Extract the (x, y) coordinate from the center of the cell holding the provided text.  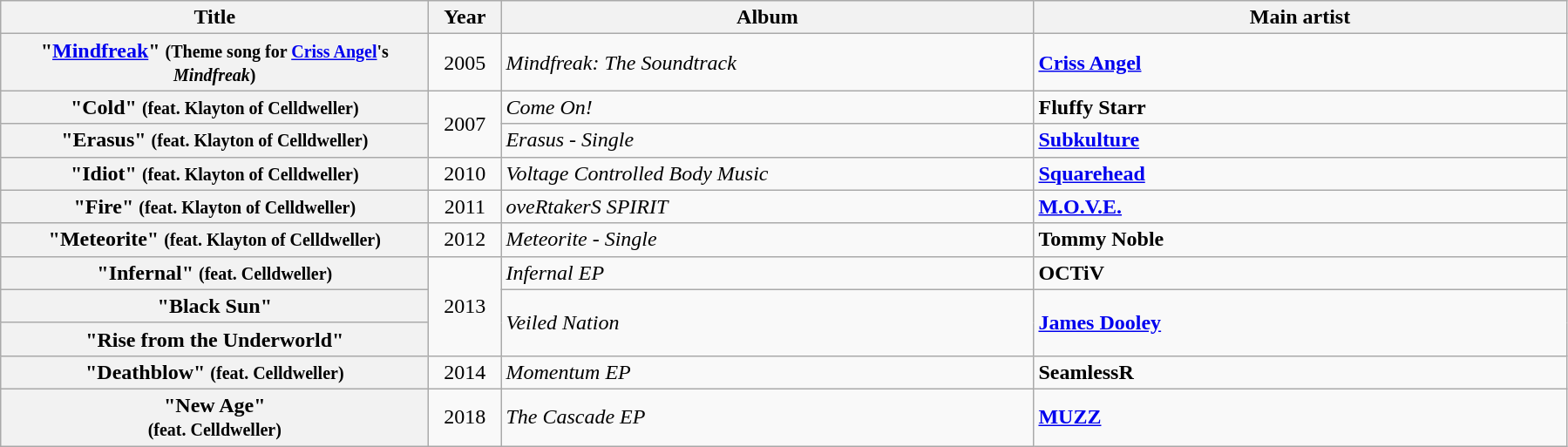
Momentum EP (767, 372)
Title (214, 17)
Year (465, 17)
Mindfreak: The Soundtrack (767, 63)
Come On! (767, 107)
2005 (465, 63)
2010 (465, 173)
Album (767, 17)
Tommy Noble (1300, 240)
MUZZ (1300, 417)
Meteorite - Single (767, 240)
M.O.V.E. (1300, 207)
2011 (465, 207)
"Infernal" (feat. Celldweller) (214, 273)
"Erasus" (feat. Klayton of Celldweller) (214, 140)
Infernal EP (767, 273)
SeamlessR (1300, 372)
OCTiV (1300, 273)
"Deathblow" (feat. Celldweller) (214, 372)
Fluffy Starr (1300, 107)
2013 (465, 306)
Erasus - Single (767, 140)
Veiled Nation (767, 322)
2014 (465, 372)
Main artist (1300, 17)
Criss Angel (1300, 63)
Subkulture (1300, 140)
"Idiot" (feat. Klayton of Celldweller) (214, 173)
"Mindfreak" (Theme song for Criss Angel's Mindfreak) (214, 63)
"Meteorite" (feat. Klayton of Celldweller) (214, 240)
"Cold" (feat. Klayton of Celldweller) (214, 107)
Voltage Controlled Body Music (767, 173)
2018 (465, 417)
"Black Sun" (214, 306)
James Dooley (1300, 322)
2007 (465, 124)
"Rise from the Underworld" (214, 339)
oveRtakerS SPIRIT (767, 207)
2012 (465, 240)
The Cascade EP (767, 417)
"Fire" (feat. Klayton of Celldweller) (214, 207)
Squarehead (1300, 173)
"New Age"(feat. Celldweller) (214, 417)
